Detect which cell encompasses the target text, then output its [x, y] center coordinate. 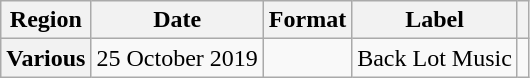
25 October 2019 [177, 58]
Region [46, 20]
Back Lot Music [435, 58]
Label [435, 20]
Date [177, 20]
Various [46, 58]
Format [307, 20]
